Determine the [x, y] coordinate at the center of the cell enclosing the given text.  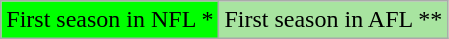
First season in NFL * [110, 20]
First season in AFL ** [334, 20]
